Scan for the cell matching the given text and deliver its [x, y] coordinate at center. 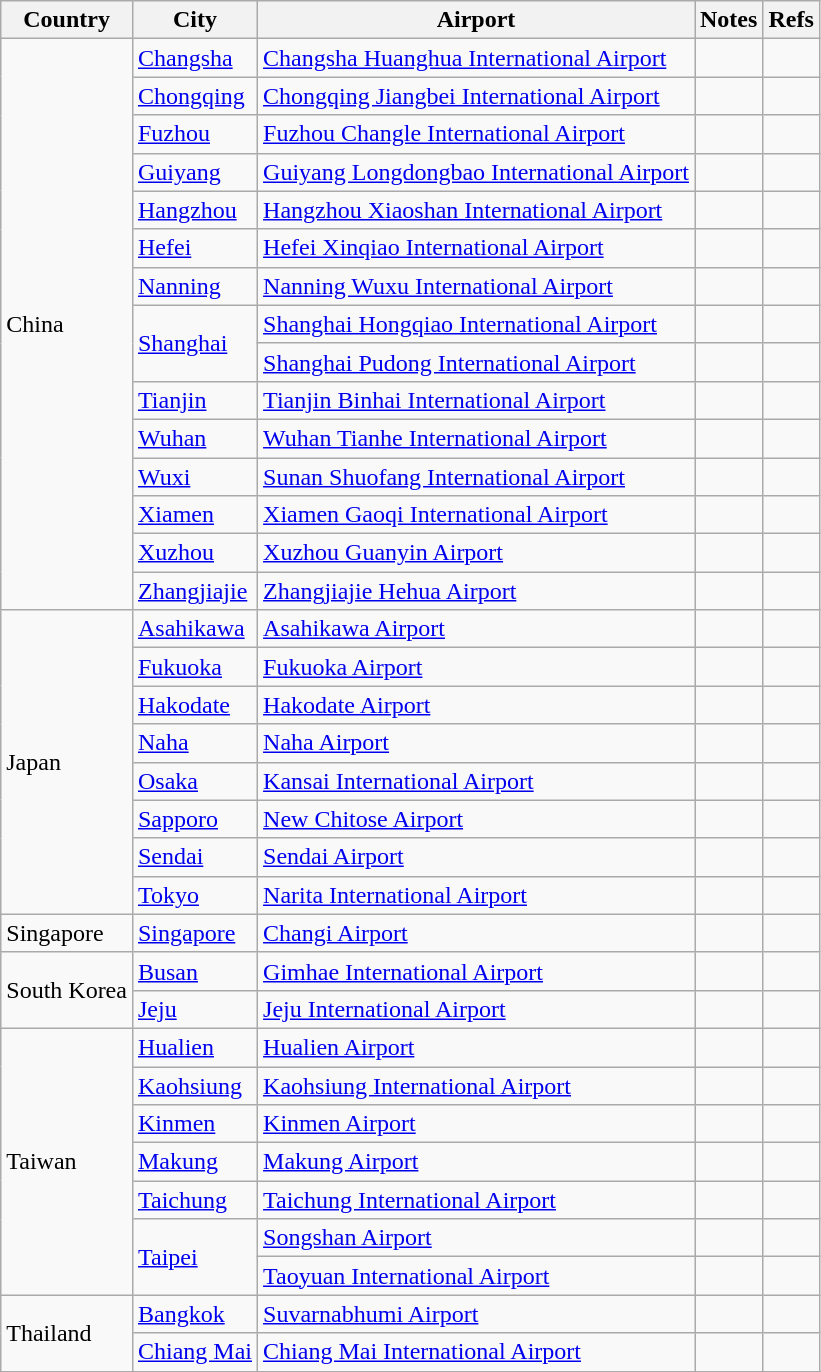
Changi Airport [476, 933]
Kinmen [194, 1124]
Kinmen Airport [476, 1124]
Wuhan [194, 438]
Chiang Mai [194, 1352]
Asahikawa Airport [476, 629]
Tianjin Binhai International Airport [476, 400]
Xuzhou Guanyin Airport [476, 553]
Jeju International Airport [476, 1009]
Refs [791, 20]
Kaohsiung [194, 1085]
Wuxi [194, 477]
Taoyuan International Airport [476, 1276]
Gimhae International Airport [476, 971]
Narita International Airport [476, 895]
Nanning Wuxu International Airport [476, 286]
Naha Airport [476, 743]
Taipei [194, 1257]
Fuzhou Changle International Airport [476, 134]
Shanghai Pudong International Airport [476, 362]
Xiamen Gaoqi International Airport [476, 515]
Hefei [194, 248]
Asahikawa [194, 629]
Nanning [194, 286]
Hangzhou [194, 210]
Naha [194, 743]
Changsha [194, 58]
Bangkok [194, 1314]
Makung [194, 1162]
Osaka [194, 781]
Notes [728, 20]
Hangzhou Xiaoshan International Airport [476, 210]
Thailand [67, 1333]
Guiyang [194, 172]
Shanghai [194, 343]
Fukuoka Airport [476, 667]
Japan [67, 762]
Makung Airport [476, 1162]
Fukuoka [194, 667]
Wuhan Tianhe International Airport [476, 438]
Fuzhou [194, 134]
Zhangjiajie Hehua Airport [476, 591]
Airport [476, 20]
Hualien Airport [476, 1047]
Shanghai Hongqiao International Airport [476, 324]
City [194, 20]
Sapporo [194, 819]
Taichung International Airport [476, 1200]
Guiyang Longdongbao International Airport [476, 172]
Hefei Xinqiao International Airport [476, 248]
Sunan Shuofang International Airport [476, 477]
Taiwan [67, 1161]
Xuzhou [194, 553]
Chongqing Jiangbei International Airport [476, 96]
Kansai International Airport [476, 781]
Suvarnabhumi Airport [476, 1314]
Taichung [194, 1200]
Sendai [194, 857]
Zhangjiajie [194, 591]
Busan [194, 971]
Hakodate Airport [476, 705]
Tokyo [194, 895]
Changsha Huanghua International Airport [476, 58]
Jeju [194, 1009]
China [67, 324]
New Chitose Airport [476, 819]
Hakodate [194, 705]
Sendai Airport [476, 857]
South Korea [67, 990]
Songshan Airport [476, 1238]
Kaohsiung International Airport [476, 1085]
Chiang Mai International Airport [476, 1352]
Chongqing [194, 96]
Country [67, 20]
Hualien [194, 1047]
Xiamen [194, 515]
Tianjin [194, 400]
